Return [X, Y] of the center of cell containing provided text 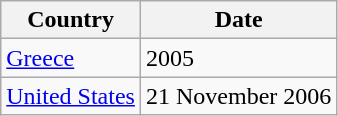
Date [238, 20]
Greece [71, 58]
2005 [238, 58]
21 November 2006 [238, 96]
Country [71, 20]
United States [71, 96]
